From the cell containing the given text, extract its center point as (x, y) coordinate. 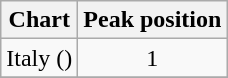
Italy () (40, 58)
Chart (40, 20)
1 (152, 58)
Peak position (152, 20)
